Identify which cell holds the provided text, then report its (X, Y) central coordinate. 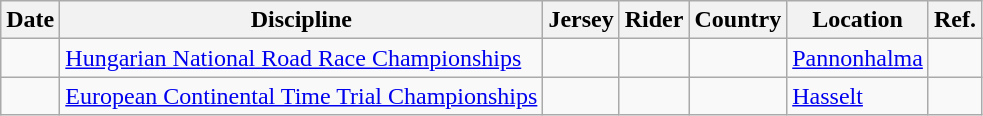
Country (738, 20)
Date (30, 20)
European Continental Time Trial Championships (302, 96)
Hungarian National Road Race Championships (302, 58)
Ref. (954, 20)
Pannonhalma (858, 58)
Hasselt (858, 96)
Jersey (581, 20)
Discipline (302, 20)
Location (858, 20)
Rider (654, 20)
